Detect which cell encompasses the target text, then output its (X, Y) center coordinate. 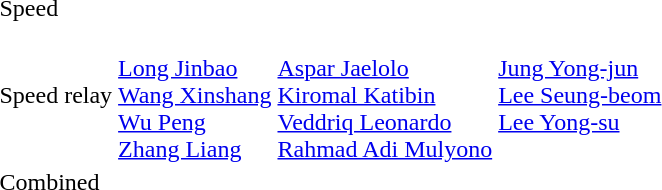
Aspar JaeloloKiromal KatibinVeddriq LeonardoRahmad Adi Mulyono (385, 95)
Long JinbaoWang XinshangWu PengZhang Liang (195, 95)
